Identify which cell holds the provided text, then report its [x, y] central coordinate. 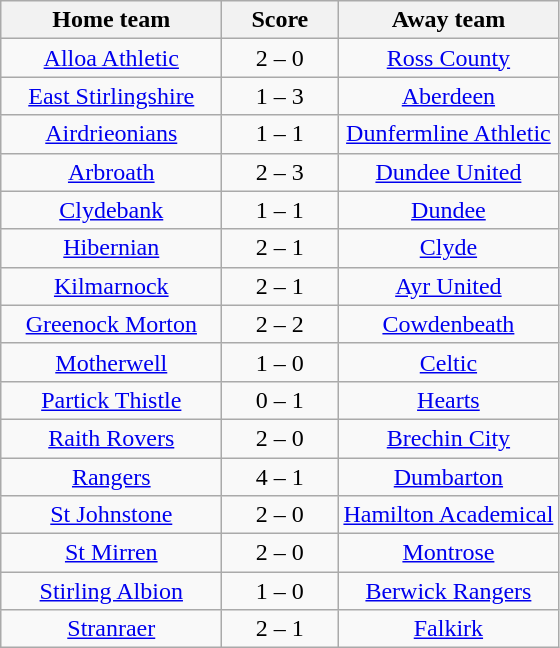
Hamilton Academical [448, 515]
St Mirren [112, 553]
St Johnstone [112, 515]
Away team [448, 20]
Rangers [112, 477]
Dunfermline Athletic [448, 134]
Brechin City [448, 438]
4 – 1 [280, 477]
Motherwell [112, 362]
2 – 3 [280, 172]
Score [280, 20]
0 – 1 [280, 400]
Greenock Morton [112, 324]
Dumbarton [448, 477]
Montrose [448, 553]
Home team [112, 20]
Berwick Rangers [448, 591]
1 – 3 [280, 96]
Arbroath [112, 172]
Dundee [448, 210]
Kilmarnock [112, 286]
East Stirlingshire [112, 96]
Clydebank [112, 210]
Hibernian [112, 248]
Aberdeen [448, 96]
Clyde [448, 248]
Hearts [448, 400]
Dundee United [448, 172]
Stranraer [112, 629]
Partick Thistle [112, 400]
Falkirk [448, 629]
2 – 2 [280, 324]
Alloa Athletic [112, 58]
Stirling Albion [112, 591]
Ayr United [448, 286]
Cowdenbeath [448, 324]
Ross County [448, 58]
Airdrieonians [112, 134]
Raith Rovers [112, 438]
Celtic [448, 362]
